Scan for the cell matching the given text and deliver its (x, y) coordinate at center. 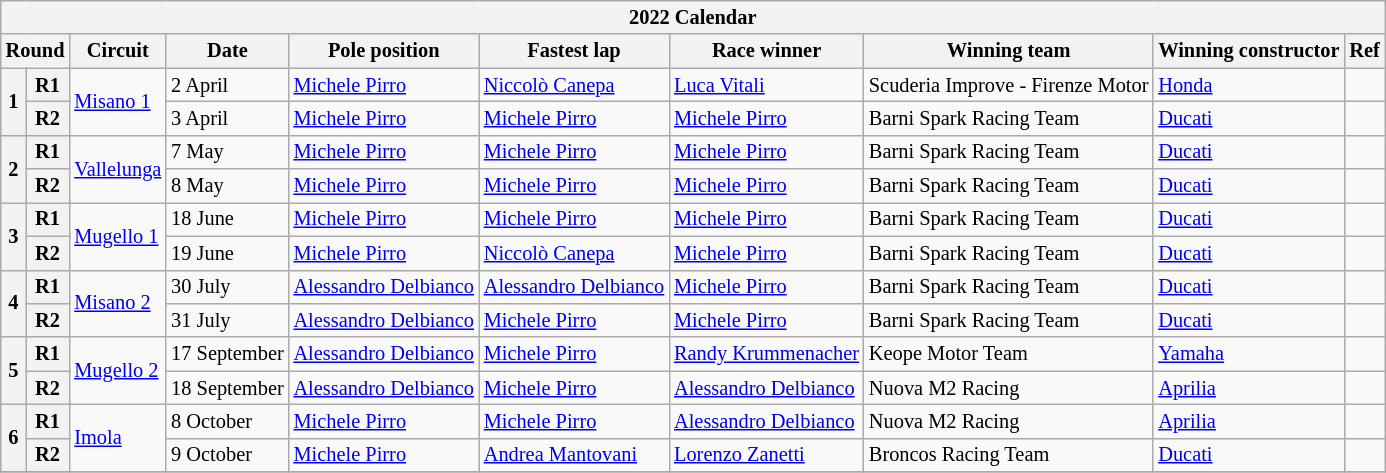
Broncos Racing Team (1008, 455)
18 September (227, 388)
Pole position (384, 51)
Mugello 2 (118, 370)
Imola (118, 438)
Lorenzo Zanetti (766, 455)
Ref (1364, 51)
8 October (227, 421)
Fastest lap (574, 51)
5 (14, 370)
Circuit (118, 51)
2022 Calendar (693, 17)
31 July (227, 320)
Honda (1248, 85)
Winning team (1008, 51)
19 June (227, 253)
Misano 1 (118, 102)
9 October (227, 455)
Andrea Mantovani (574, 455)
1 (14, 102)
18 June (227, 219)
Round (36, 51)
Date (227, 51)
Scuderia Improve - Firenze Motor (1008, 85)
Winning constructor (1248, 51)
4 (14, 304)
Yamaha (1248, 354)
2 (14, 168)
Randy Krummenacher (766, 354)
7 May (227, 152)
Race winner (766, 51)
3 April (227, 118)
2 April (227, 85)
Mugello 1 (118, 236)
Vallelunga (118, 168)
Misano 2 (118, 304)
8 May (227, 186)
3 (14, 236)
Keope Motor Team (1008, 354)
6 (14, 438)
30 July (227, 287)
17 September (227, 354)
Luca Vitali (766, 85)
